Output the (x, y) coordinate of the center of the cell containing the given text.  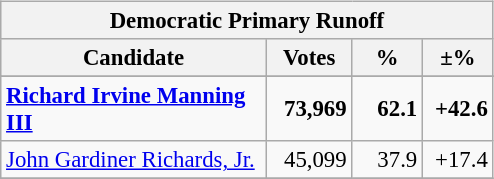
45,099 (309, 160)
Democratic Primary Runoff (247, 21)
+17.4 (458, 160)
37.9 (388, 160)
Votes (309, 58)
62.1 (388, 110)
Richard Irvine Manning III (134, 110)
±% (458, 58)
73,969 (309, 110)
% (388, 58)
John Gardiner Richards, Jr. (134, 160)
+42.6 (458, 110)
Candidate (134, 58)
